For the text-containing cell, return its midpoint in (X, Y) coordinate format. 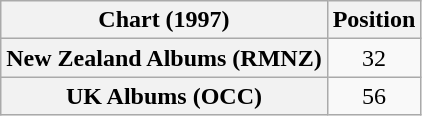
56 (374, 96)
Chart (1997) (164, 20)
New Zealand Albums (RMNZ) (164, 58)
UK Albums (OCC) (164, 96)
32 (374, 58)
Position (374, 20)
